Provide the (X, Y) coordinate of the cell's center where the given text is located.  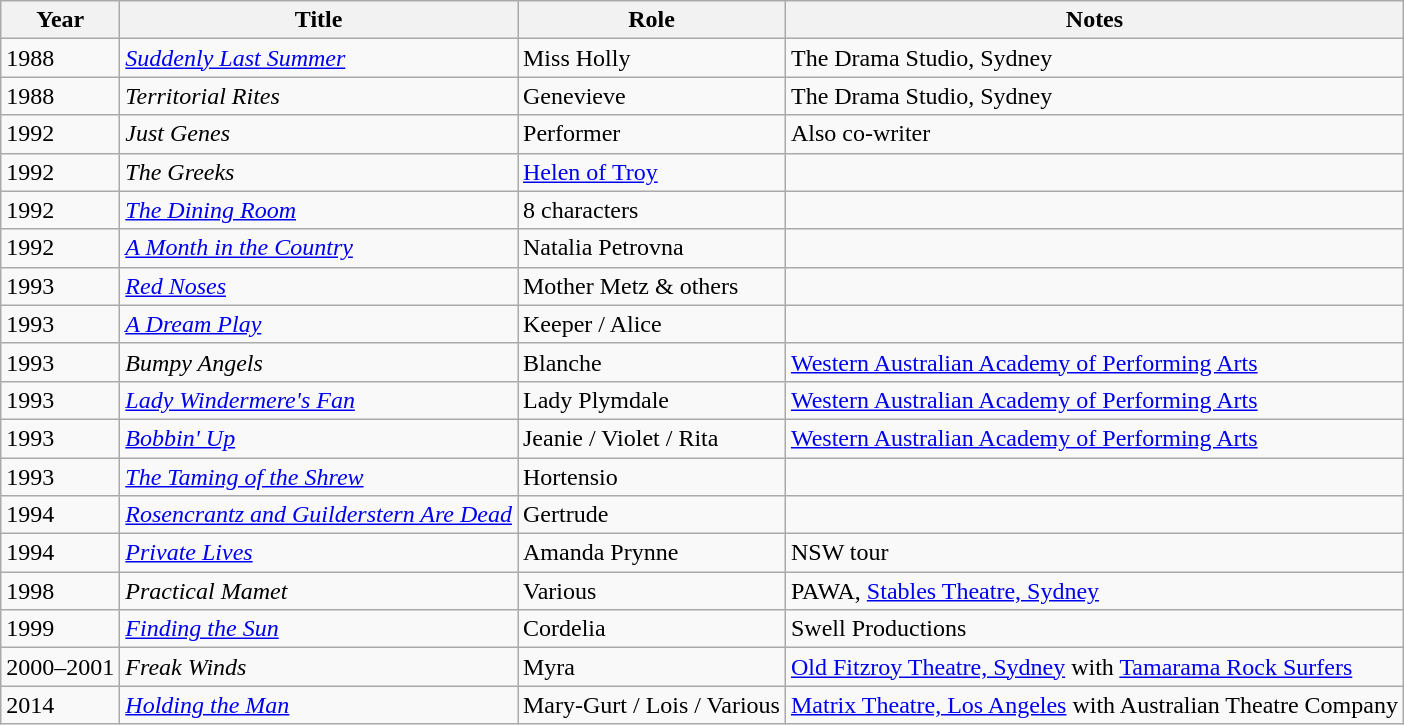
2000–2001 (60, 667)
1998 (60, 591)
The Greeks (319, 172)
Year (60, 20)
Bumpy Angels (319, 362)
The Dining Room (319, 210)
Lady Plymdale (652, 400)
Matrix Theatre, Los Angeles with Australian Theatre Company (1094, 705)
Notes (1094, 20)
Suddenly Last Summer (319, 58)
Swell Productions (1094, 629)
Rosencrantz and Guilderstern Are Dead (319, 515)
Finding the Sun (319, 629)
Myra (652, 667)
Cordelia (652, 629)
Keeper / Alice (652, 324)
Freak Winds (319, 667)
Genevieve (652, 96)
Lady Windermere's Fan (319, 400)
Miss Holly (652, 58)
8 characters (652, 210)
2014 (60, 705)
Blanche (652, 362)
Role (652, 20)
A Dream Play (319, 324)
Holding the Man (319, 705)
Private Lives (319, 553)
PAWA, Stables Theatre, Sydney (1094, 591)
Title (319, 20)
Just Genes (319, 134)
Helen of Troy (652, 172)
Gertrude (652, 515)
Jeanie / Violet / Rita (652, 438)
Also co-writer (1094, 134)
Bobbin' Up (319, 438)
Old Fitzroy Theatre, Sydney with Tamarama Rock Surfers (1094, 667)
Various (652, 591)
1999 (60, 629)
Territorial Rites (319, 96)
Red Noses (319, 286)
Mary-Gurt / Lois / Various (652, 705)
The Taming of the Shrew (319, 477)
A Month in the Country (319, 248)
Natalia Petrovna (652, 248)
Amanda Prynne (652, 553)
Practical Mamet (319, 591)
NSW tour (1094, 553)
Performer (652, 134)
Mother Metz & others (652, 286)
Hortensio (652, 477)
